Provide the (X, Y) coordinate of the cell's center where the given text is located.  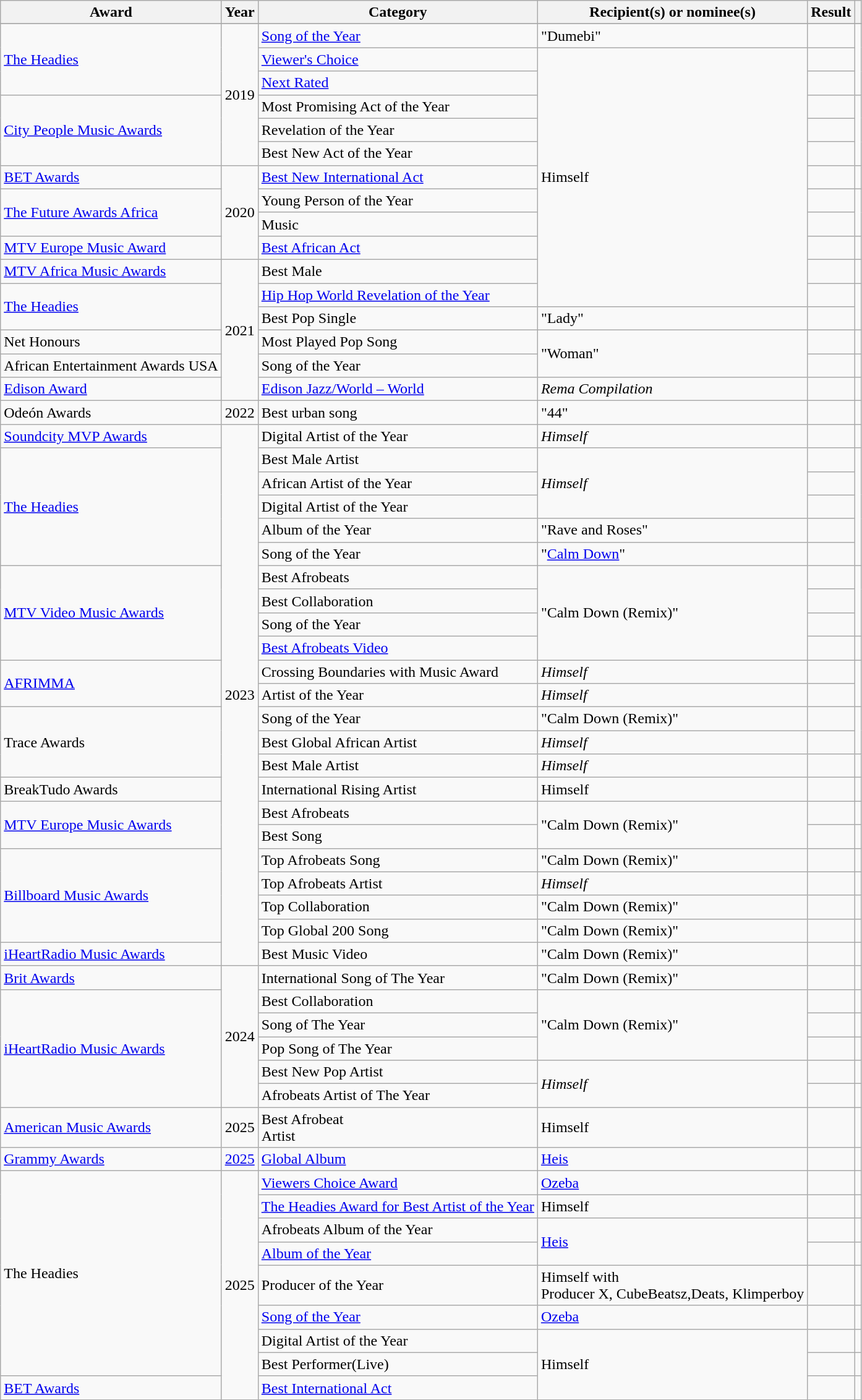
City People Music Awards (111, 130)
Crossing Boundaries with Music Award (398, 671)
Revelation of the Year (398, 130)
Trace Awards (111, 742)
Best African Act (398, 247)
2020 (240, 212)
Best Male (398, 271)
Best Global African Artist (398, 742)
MTV Video Music Awards (111, 612)
Best Performer(Live) (398, 1364)
Best urban song (398, 413)
Hip Hop World Revelation of the Year (398, 295)
2023 (240, 695)
Afrobeats Artist of The Year (398, 1096)
2019 (240, 95)
Artist of the Year (398, 695)
Most Played Pop Song (398, 342)
Net Honours (111, 342)
Best AfrobeatArtist (398, 1127)
International Rising Artist (398, 789)
Odeón Awards (111, 413)
Producer of the Year (398, 1286)
International Song of The Year (398, 977)
Top Collaboration (398, 907)
African Artist of the Year (398, 483)
Most Promising Act of the Year (398, 106)
"Dumebi" (672, 36)
Best New International Act (398, 177)
MTV Europe Music Awards (111, 825)
Recipient(s) or nominee(s) (672, 12)
Best Afrobeats Video (398, 648)
Top Afrobeats Song (398, 860)
Best Pop Single (398, 319)
Viewer's Choice (398, 59)
African Entertainment Awards USA (111, 366)
MTV Africa Music Awards (111, 271)
American Music Awards (111, 1127)
"44" (672, 413)
Rema Compilation (672, 389)
Best New Act of the Year (398, 153)
Song of The Year (398, 1024)
MTV Europe Music Award (111, 247)
BreakTudo Awards (111, 789)
2022 (240, 413)
Award (111, 12)
Soundcity MVP Awards (111, 436)
The Headies Award for Best Artist of the Year (398, 1206)
Top Afrobeats Artist (398, 883)
Best Song (398, 836)
Edison Jazz/World – World (398, 389)
"Rave and Roses" (672, 530)
Billboard Music Awards (111, 895)
Global Album (398, 1159)
Afrobeats Album of the Year (398, 1230)
Young Person of the Year (398, 200)
"Calm Down" (672, 554)
Best Music Video (398, 954)
Pop Song of The Year (398, 1049)
Result (831, 12)
Himself withProducer X, CubeBeatsz,Deats, Klimperboy (672, 1286)
"Woman" (672, 354)
Next Rated (398, 83)
2021 (240, 330)
AFRIMMA (111, 683)
Best International Act (398, 1388)
Grammy Awards (111, 1159)
Viewers Choice Award (398, 1183)
Top Global 200 Song (398, 930)
2024 (240, 1036)
Best New Pop Artist (398, 1072)
Brit Awards (111, 977)
The Future Awards Africa (111, 212)
Year (240, 12)
Music (398, 224)
Category (398, 12)
Edison Award (111, 389)
"Lady" (672, 319)
